Determine the [x, y] coordinate at the center of the cell enclosing the given text.  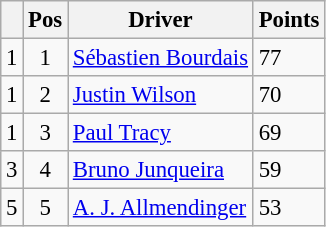
Driver [161, 20]
59 [288, 170]
Points [288, 20]
A. J. Allmendinger [161, 208]
Sébastien Bourdais [161, 58]
69 [288, 133]
77 [288, 58]
4 [46, 170]
53 [288, 208]
70 [288, 95]
Pos [46, 20]
2 [46, 95]
Bruno Junqueira [161, 170]
Paul Tracy [161, 133]
Justin Wilson [161, 95]
